Return (X, Y) of the center of cell containing provided text 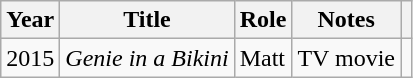
Matt (263, 58)
TV movie (346, 58)
Role (263, 20)
Genie in a Bikini (147, 58)
Title (147, 20)
Year (30, 20)
Notes (346, 20)
2015 (30, 58)
